Identify which cell holds the provided text, then report its [x, y] central coordinate. 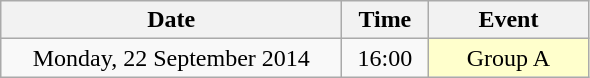
Monday, 22 September 2014 [172, 58]
Group A [508, 58]
16:00 [385, 58]
Time [385, 20]
Date [172, 20]
Event [508, 20]
